For the text-containing cell, return its midpoint in (x, y) coordinate format. 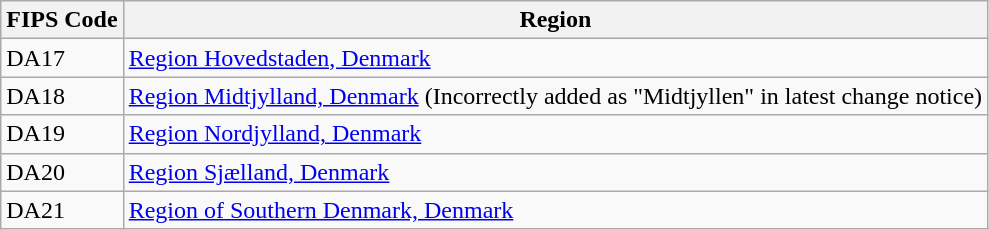
DA20 (62, 172)
Region Sjælland, Denmark (555, 172)
Region of Southern Denmark, Denmark (555, 210)
DA17 (62, 58)
Region Midtjylland, Denmark (Incorrectly added as "Midtjyllen" in latest change notice) (555, 96)
Region Nordjylland, Denmark (555, 134)
DA21 (62, 210)
DA19 (62, 134)
Region Hovedstaden, Denmark (555, 58)
DA18 (62, 96)
FIPS Code (62, 20)
Region (555, 20)
